Scan for the cell matching the given text and deliver its (X, Y) coordinate at center. 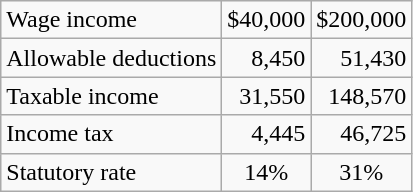
Statutory rate (112, 172)
Taxable income (112, 96)
14% (266, 172)
51,430 (362, 58)
$40,000 (266, 20)
148,570 (362, 96)
$200,000 (362, 20)
Income tax (112, 134)
Allowable deductions (112, 58)
8,450 (266, 58)
31% (362, 172)
31,550 (266, 96)
Wage income (112, 20)
4,445 (266, 134)
46,725 (362, 134)
